For the text-containing cell, return its midpoint in [x, y] coordinate format. 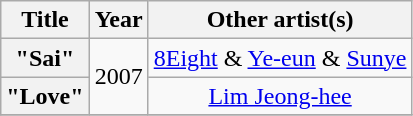
Title [45, 20]
"Sai" [45, 58]
"Love" [45, 96]
Year [118, 20]
2007 [118, 77]
8Eight & Ye-eun & Sunye [280, 58]
Lim Jeong-hee [280, 96]
Other artist(s) [280, 20]
